Pinpoint the cell where the given text exists, returning its [X, Y] midpoint coordinate. 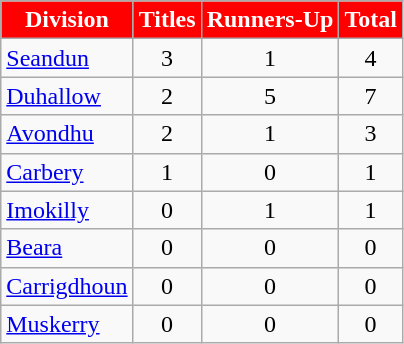
Muskerry [67, 324]
Carrigdhoun [67, 286]
5 [270, 96]
Seandun [67, 58]
Carbery [67, 172]
Avondhu [67, 134]
Duhallow [67, 96]
Total [371, 20]
7 [371, 96]
Runners-Up [270, 20]
Imokilly [67, 210]
4 [371, 58]
Beara [67, 248]
Division [67, 20]
Titles [167, 20]
